For the text-containing cell, return its midpoint in [X, Y] coordinate format. 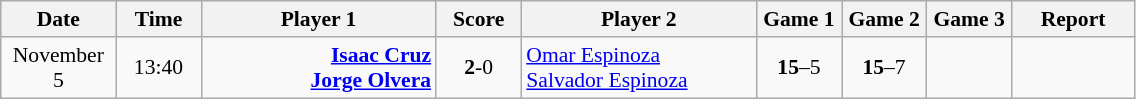
Isaac Cruz Jorge Olvera [318, 68]
Omar Espinoza Salvador Espinoza [638, 68]
Game 1 [798, 19]
15–7 [884, 68]
Date [58, 19]
Time [158, 19]
Report [1074, 19]
13:40 [158, 68]
November 5 [58, 68]
Game 2 [884, 19]
15–5 [798, 68]
Player 1 [318, 19]
Player 2 [638, 19]
Game 3 [970, 19]
2-0 [478, 68]
Score [478, 19]
